Scan for the cell matching the given text and deliver its (x, y) coordinate at center. 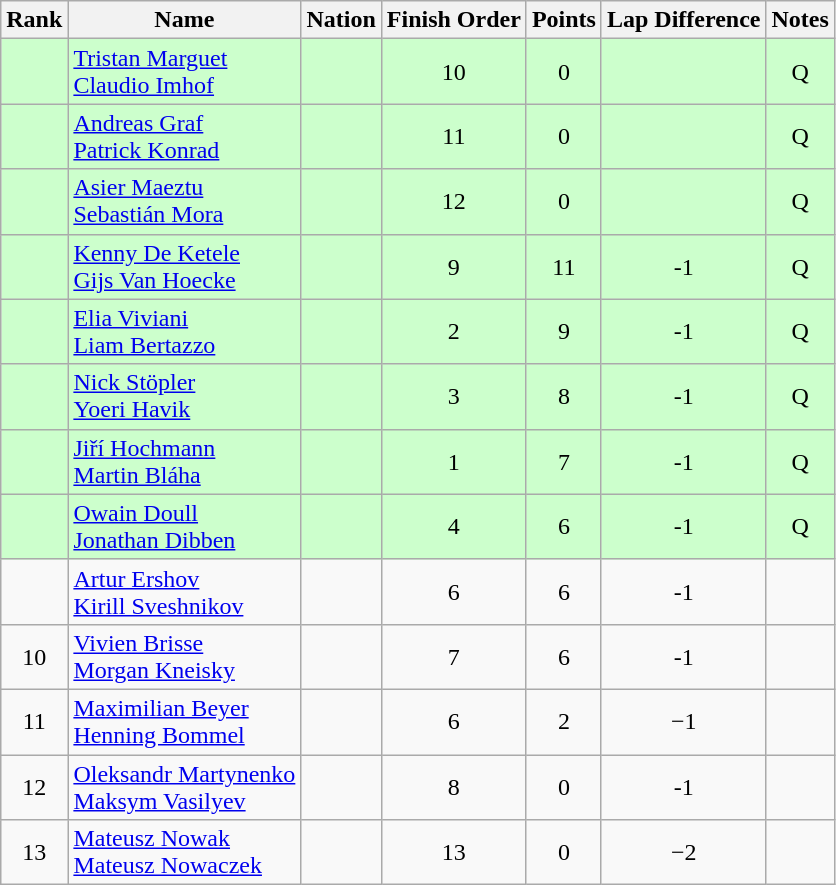
3 (454, 396)
Vivien BrisseMorgan Kneisky (184, 656)
Nick StöplerYoeri Havik (184, 396)
Kenny De KeteleGijs Van Hoecke (184, 266)
Tristan MarguetClaudio Imhof (184, 72)
1 (454, 462)
Finish Order (454, 20)
−2 (684, 852)
Maximilian BeyerHenning Bommel (184, 722)
Rank (34, 20)
Elia VivianiLiam Bertazzo (184, 332)
Artur ErshovKirill Sveshnikov (184, 592)
Oleksandr MartynenkoMaksym Vasilyev (184, 786)
−1 (684, 722)
Jiří HochmannMartin Bláha (184, 462)
Andreas GrafPatrick Konrad (184, 136)
Nation (341, 20)
Asier MaeztuSebastián Mora (184, 202)
Name (184, 20)
Owain DoullJonathan Dibben (184, 526)
Lap Difference (684, 20)
Mateusz NowakMateusz Nowaczek (184, 852)
Notes (800, 20)
Points (564, 20)
4 (454, 526)
